Identify which cell holds the provided text, then report its (x, y) central coordinate. 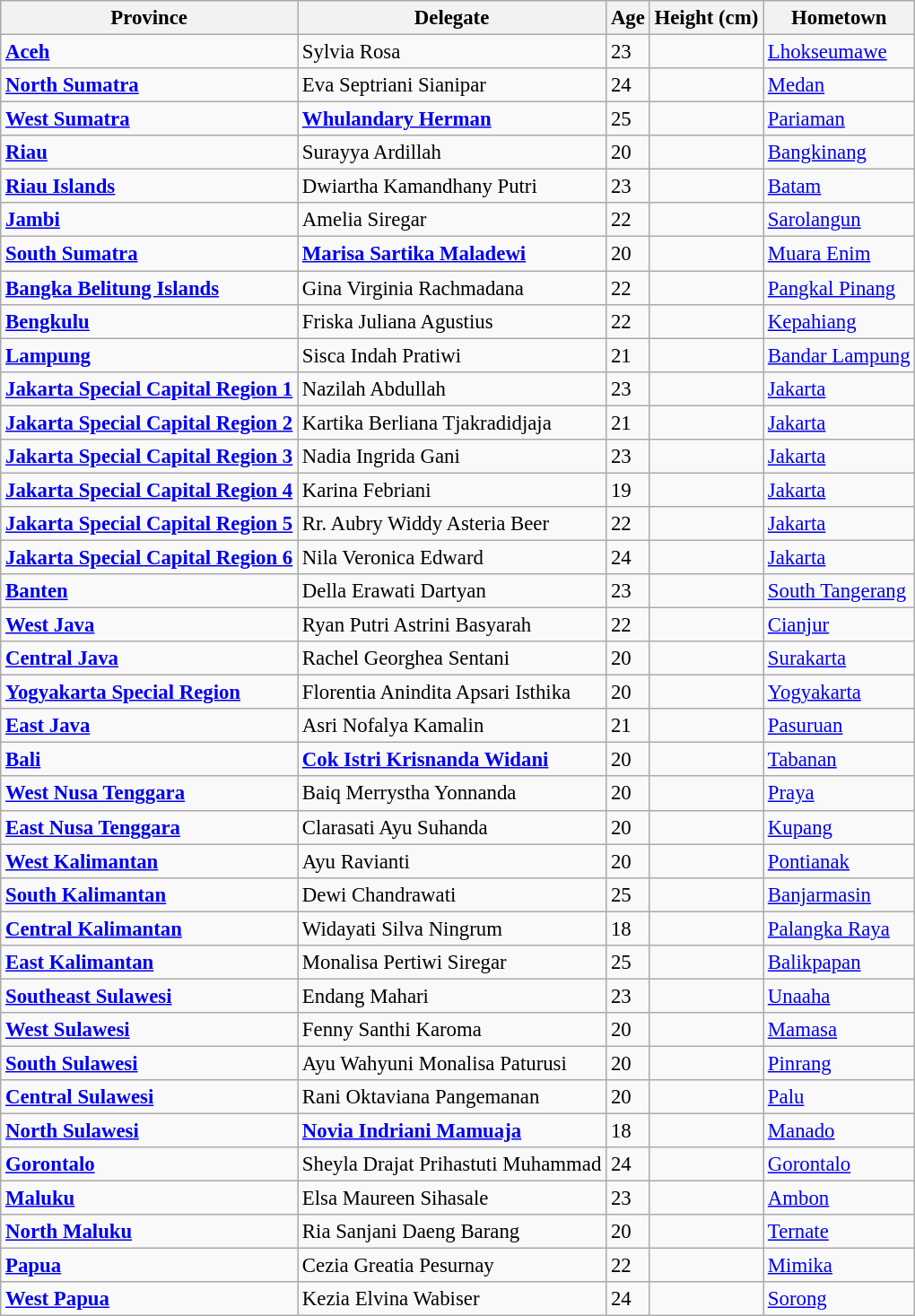
Palangka Raya (840, 928)
Cianjur (840, 625)
Yogyakarta (840, 693)
Marisa Sartika Maladewi (452, 254)
Dwiartha Kamandhany Putri (452, 187)
Kartika Berliana Tjakradidjaja (452, 423)
Clarasati Ayu Suhanda (452, 827)
Kupang (840, 827)
Surayya Ardillah (452, 153)
Bangkinang (840, 153)
Nazilah Abdullah (452, 388)
Sylvia Rosa (452, 52)
Age (628, 18)
Province (149, 18)
Bangka Belitung Islands (149, 288)
Cok Istri Krisnanda Widani (452, 760)
East Kalimantan (149, 963)
Ria Sanjani Daeng Barang (452, 1232)
Mimika (840, 1266)
Ternate (840, 1232)
Lhokseumawe (840, 52)
Muara Enim (840, 254)
Della Erawati Dartyan (452, 591)
Ayu Wahyuni Monalisa Paturusi (452, 1063)
West Sumatra (149, 119)
Maluku (149, 1198)
West Nusa Tenggara (149, 794)
South Tangerang (840, 591)
Dewi Chandrawati (452, 894)
Asri Nofalya Kamalin (452, 726)
Jakarta Special Capital Region 3 (149, 457)
Jakarta Special Capital Region 6 (149, 557)
Karina Febriani (452, 490)
Delegate (452, 18)
Southeast Sulawesi (149, 996)
Hometown (840, 18)
Medan (840, 85)
Bali (149, 760)
Rr. Aubry Widdy Asteria Beer (452, 524)
Palu (840, 1097)
Ryan Putri Astrini Basyarah (452, 625)
Widayati Silva Ningrum (452, 928)
Tabanan (840, 760)
East Nusa Tenggara (149, 827)
North Maluku (149, 1232)
Yogyakarta Special Region (149, 693)
Eva Septriani Sianipar (452, 85)
Riau (149, 153)
Mamasa (840, 1030)
Aceh (149, 52)
Sarolangun (840, 220)
Novia Indriani Mamuaja (452, 1131)
Lampung (149, 355)
Pangkal Pinang (840, 288)
Baiq Merrystha Yonnanda (452, 794)
South Sumatra (149, 254)
Nila Veronica Edward (452, 557)
Central Sulawesi (149, 1097)
Cezia Greatia Pesurnay (452, 1266)
East Java (149, 726)
Elsa Maureen Sihasale (452, 1198)
Pinrang (840, 1063)
North Sulawesi (149, 1131)
Surakarta (840, 658)
South Kalimantan (149, 894)
South Sulawesi (149, 1063)
Central Java (149, 658)
Jakarta Special Capital Region 1 (149, 388)
West Java (149, 625)
Unaaha (840, 996)
Sheyla Drajat Prihastuti Muhammad (452, 1164)
Rachel Georghea Sentani (452, 658)
Florentia Anindita Apsari Isthika (452, 693)
Bengkulu (149, 321)
Sisca Indah Pratiwi (452, 355)
Riau Islands (149, 187)
Ayu Ravianti (452, 861)
Whulandary Herman (452, 119)
Praya (840, 794)
Banten (149, 591)
Balikpapan (840, 963)
Height (cm) (706, 18)
Jakarta Special Capital Region 4 (149, 490)
Pontianak (840, 861)
Kepahiang (840, 321)
Fenny Santhi Karoma (452, 1030)
Rani Oktaviana Pangemanan (452, 1097)
Batam (840, 187)
Monalisa Pertiwi Siregar (452, 963)
Manado (840, 1131)
Jakarta Special Capital Region 2 (149, 423)
Central Kalimantan (149, 928)
Banjarmasin (840, 894)
North Sumatra (149, 85)
West Kalimantan (149, 861)
Friska Juliana Agustius (452, 321)
Ambon (840, 1198)
Nadia Ingrida Gani (452, 457)
Gina Virginia Rachmadana (452, 288)
Pasuruan (840, 726)
West Sulawesi (149, 1030)
Endang Mahari (452, 996)
19 (628, 490)
Bandar Lampung (840, 355)
Amelia Siregar (452, 220)
Jakarta Special Capital Region 5 (149, 524)
Papua (149, 1266)
Jambi (149, 220)
Pariaman (840, 119)
